Extract the [X, Y] coordinate from the center of the cell holding the provided text.  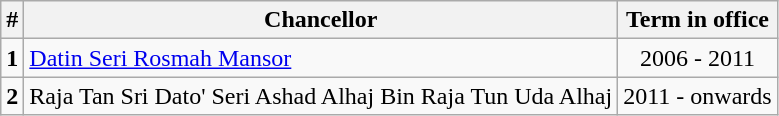
1 [12, 58]
2006 - 2011 [698, 58]
2011 - onwards [698, 96]
Raja Tan Sri Dato' Seri Ashad Alhaj Bin Raja Tun Uda Alhaj [321, 96]
Term in office [698, 20]
Datin Seri Rosmah Mansor [321, 58]
Chancellor [321, 20]
# [12, 20]
2 [12, 96]
